Locate the cell with the specified text and output its (x, y) center coordinate. 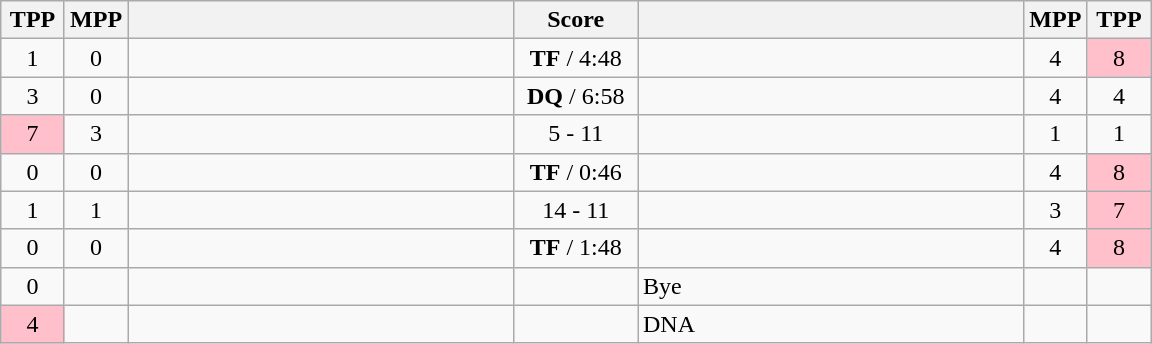
5 - 11 (576, 134)
Score (576, 20)
TF / 0:46 (576, 172)
Bye (831, 286)
TF / 4:48 (576, 58)
TF / 1:48 (576, 248)
DNA (831, 324)
14 - 11 (576, 210)
DQ / 6:58 (576, 96)
